For the text-containing cell, return its midpoint in [x, y] coordinate format. 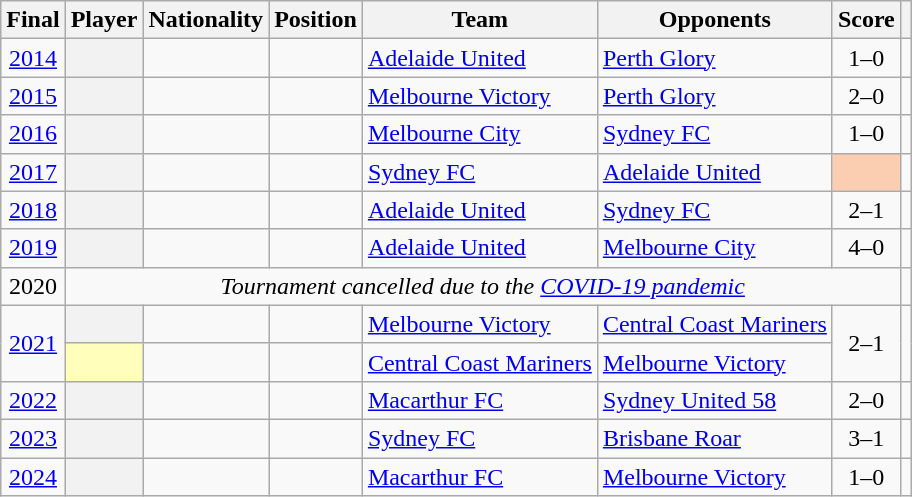
Tournament cancelled due to the COVID-19 pandemic [482, 286]
Score [866, 20]
4–0 [866, 248]
2017 [33, 172]
2018 [33, 210]
2015 [33, 96]
2016 [33, 134]
Sydney United 58 [714, 400]
Nationality [206, 20]
2024 [33, 477]
3–1 [866, 438]
Position [316, 20]
2023 [33, 438]
2014 [33, 58]
Team [480, 20]
2021 [33, 343]
Final [33, 20]
Opponents [714, 20]
2022 [33, 400]
2020 [33, 286]
2019 [33, 248]
Brisbane Roar [714, 438]
Player [104, 20]
